Detect which cell encompasses the target text, then output its (x, y) center coordinate. 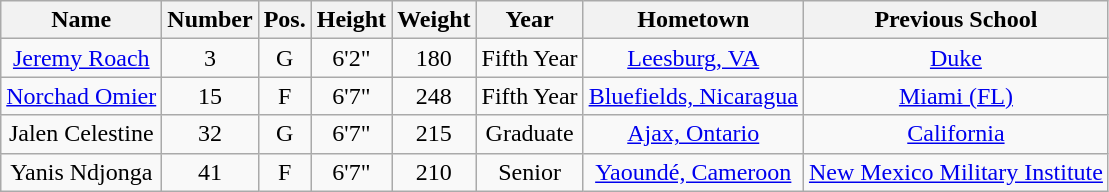
Bluefields, Nicaragua (693, 96)
Hometown (693, 20)
6'2" (351, 58)
Previous School (956, 20)
Jeremy Roach (82, 58)
Height (351, 20)
Jalen Celestine (82, 134)
Duke (956, 58)
New Mexico Military Institute (956, 172)
32 (210, 134)
Graduate (530, 134)
Weight (434, 20)
Pos. (284, 20)
Senior (530, 172)
215 (434, 134)
Year (530, 20)
California (956, 134)
15 (210, 96)
Yaoundé, Cameroon (693, 172)
Leesburg, VA (693, 58)
Ajax, Ontario (693, 134)
Miami (FL) (956, 96)
Name (82, 20)
41 (210, 172)
248 (434, 96)
180 (434, 58)
Number (210, 20)
Norchad Omier (82, 96)
210 (434, 172)
Yanis Ndjonga (82, 172)
3 (210, 58)
